Return the [x, y] coordinate for the center point of the cell that contains the specified text.  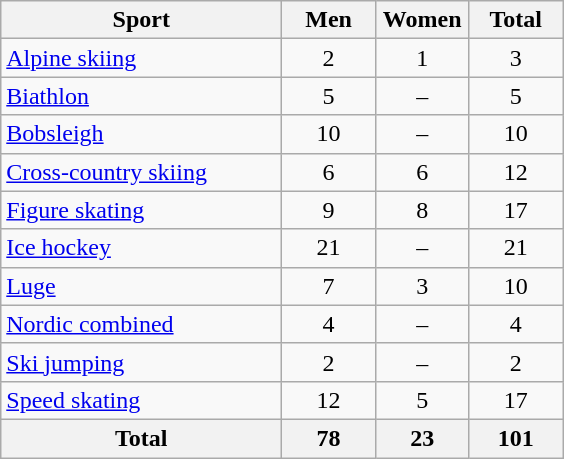
Ice hockey [142, 248]
Women [422, 20]
Luge [142, 286]
101 [516, 438]
Figure skating [142, 210]
Cross-country skiing [142, 172]
Nordic combined [142, 324]
Biathlon [142, 96]
78 [329, 438]
Bobsleigh [142, 134]
Ski jumping [142, 362]
8 [422, 210]
9 [329, 210]
23 [422, 438]
1 [422, 58]
Speed skating [142, 400]
Sport [142, 20]
Alpine skiing [142, 58]
7 [329, 286]
Men [329, 20]
